Provide the (x, y) coordinate of the cell's center where the given text is located.  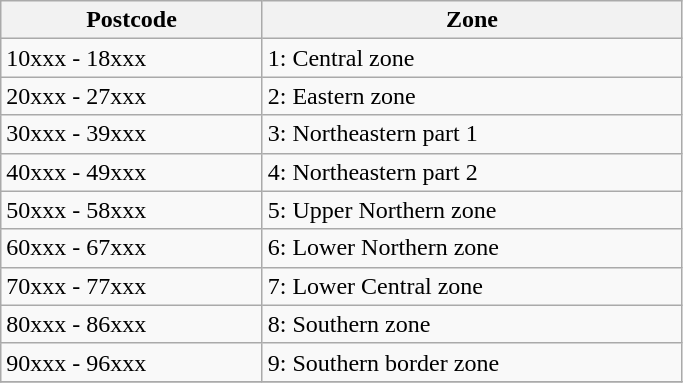
2: Eastern zone (472, 96)
8: Southern zone (472, 324)
50xxx - 58xxx (132, 210)
9: Southern border zone (472, 362)
1: Central zone (472, 58)
60xxx - 67xxx (132, 248)
40xxx - 49xxx (132, 172)
10xxx - 18xxx (132, 58)
80xxx - 86xxx (132, 324)
7: Lower Central zone (472, 286)
Zone (472, 20)
20xxx - 27xxx (132, 96)
30xxx - 39xxx (132, 134)
90xxx - 96xxx (132, 362)
5: Upper Northern zone (472, 210)
4: Northeastern part 2 (472, 172)
70xxx - 77xxx (132, 286)
Postcode (132, 20)
6: Lower Northern zone (472, 248)
3: Northeastern part 1 (472, 134)
